For the text-containing cell, return its midpoint in [X, Y] coordinate format. 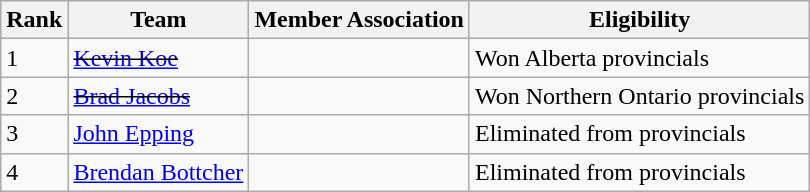
Brad Jacobs [158, 96]
Kevin Koe [158, 58]
4 [34, 172]
2 [34, 96]
1 [34, 58]
Eligibility [639, 20]
Won Northern Ontario provincials [639, 96]
John Epping [158, 134]
Member Association [360, 20]
3 [34, 134]
Team [158, 20]
Rank [34, 20]
Brendan Bottcher [158, 172]
Won Alberta provincials [639, 58]
